Detect which cell encompasses the target text, then output its (x, y) center coordinate. 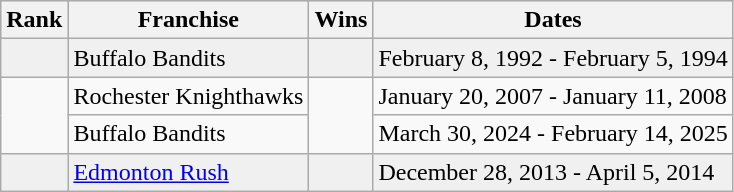
Dates (553, 20)
February 8, 1992 - February 5, 1994 (553, 58)
Rank (34, 20)
Rochester Knighthawks (188, 96)
December 28, 2013 - April 5, 2014 (553, 172)
January 20, 2007 - January 11, 2008 (553, 96)
Wins (341, 20)
Edmonton Rush (188, 172)
March 30, 2024 - February 14, 2025 (553, 134)
Franchise (188, 20)
